Detect which cell encompasses the target text, then output its (X, Y) center coordinate. 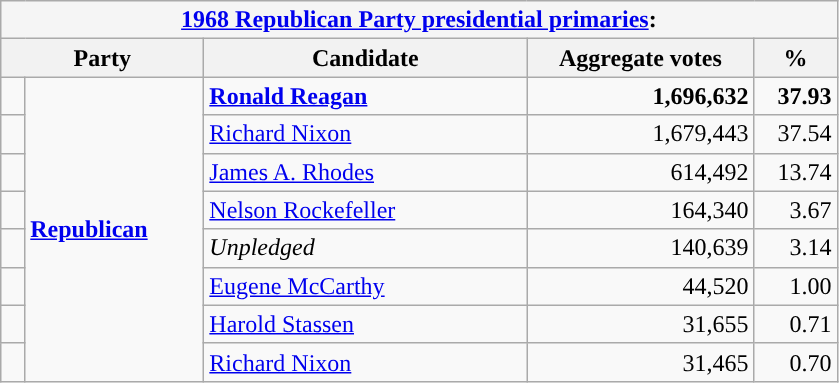
Republican (114, 229)
Candidate (366, 58)
0.71 (796, 324)
31,465 (640, 362)
Eugene McCarthy (366, 286)
13.74 (796, 172)
1.00 (796, 286)
Ronald Reagan (366, 96)
614,492 (640, 172)
1,696,632 (640, 96)
37.93 (796, 96)
Nelson Rockefeller (366, 210)
% (796, 58)
140,639 (640, 248)
Aggregate votes (640, 58)
3.67 (796, 210)
James A. Rhodes (366, 172)
Harold Stassen (366, 324)
164,340 (640, 210)
0.70 (796, 362)
37.54 (796, 134)
44,520 (640, 286)
1,679,443 (640, 134)
3.14 (796, 248)
Unpledged (366, 248)
Party (102, 58)
1968 Republican Party presidential primaries: (419, 20)
31,655 (640, 324)
